For the text-containing cell, return its midpoint in (x, y) coordinate format. 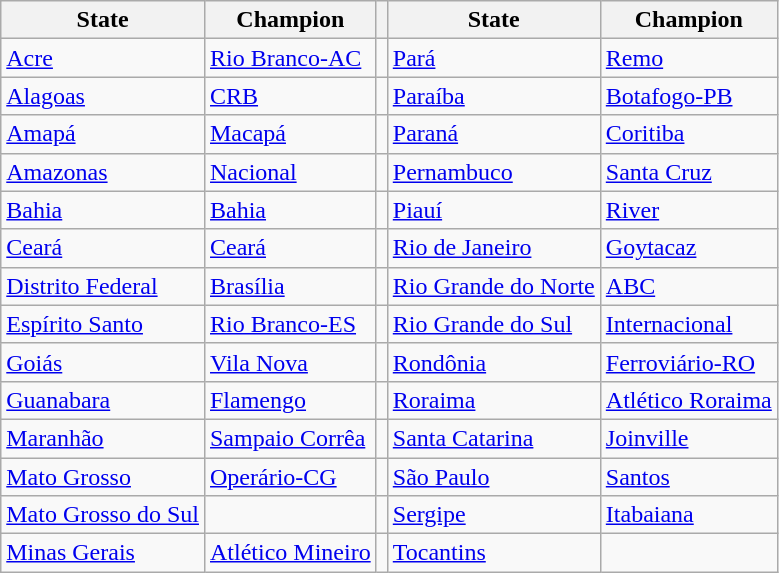
Vila Nova (290, 362)
Guanabara (103, 400)
Itabaiana (688, 515)
Maranhão (103, 438)
Remo (688, 58)
Roraima (494, 400)
Tocantins (494, 553)
Distrito Federal (103, 286)
Pernambuco (494, 172)
Atlético Mineiro (290, 553)
Acre (103, 58)
Flamengo (290, 400)
Amapá (103, 134)
Rio de Janeiro (494, 248)
Sergipe (494, 515)
Alagoas (103, 96)
Sampaio Corrêa (290, 438)
ABC (688, 286)
Rio Branco-ES (290, 324)
Paraná (494, 134)
Operário-CG (290, 477)
Mato Grosso (103, 477)
Espírito Santo (103, 324)
Paraíba (494, 96)
CRB (290, 96)
Minas Gerais (103, 553)
Amazonas (103, 172)
São Paulo (494, 477)
Internacional (688, 324)
Rio Branco-AC (290, 58)
Rio Grande do Norte (494, 286)
Coritiba (688, 134)
Santa Cruz (688, 172)
Botafogo-PB (688, 96)
Joinville (688, 438)
Mato Grosso do Sul (103, 515)
Santa Catarina (494, 438)
Ferroviário-RO (688, 362)
Rondônia (494, 362)
Rio Grande do Sul (494, 324)
Brasília (290, 286)
Goytacaz (688, 248)
Santos (688, 477)
Nacional (290, 172)
Atlético Roraima (688, 400)
Piauí (494, 210)
Macapá (290, 134)
Goiás (103, 362)
River (688, 210)
Pará (494, 58)
